Find where the given text appears and provide that cell's center as (x, y) coordinate. 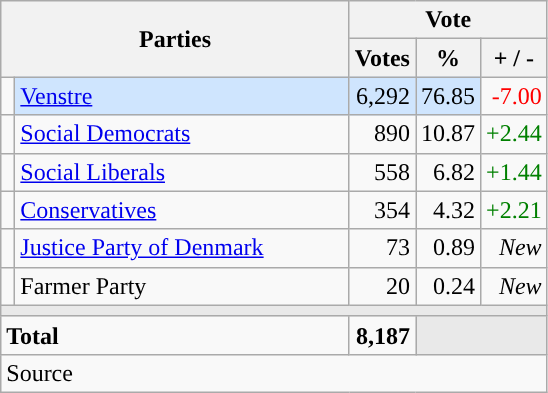
Venstre (182, 96)
6.82 (448, 172)
Farmer Party (182, 286)
76.85 (448, 96)
+1.44 (514, 172)
10.87 (448, 134)
Justice Party of Denmark (182, 248)
Source (274, 373)
+ / - (514, 58)
+2.44 (514, 134)
Parties (176, 39)
+2.21 (514, 210)
20 (382, 286)
Social Democrats (182, 134)
890 (382, 134)
-7.00 (514, 96)
73 (382, 248)
Vote (448, 20)
558 (382, 172)
0.24 (448, 286)
Conservatives (182, 210)
Votes (382, 58)
4.32 (448, 210)
% (448, 58)
6,292 (382, 96)
Social Liberals (182, 172)
Total (176, 335)
0.89 (448, 248)
8,187 (382, 335)
354 (382, 210)
